Detect which cell encompasses the target text, then output its [x, y] center coordinate. 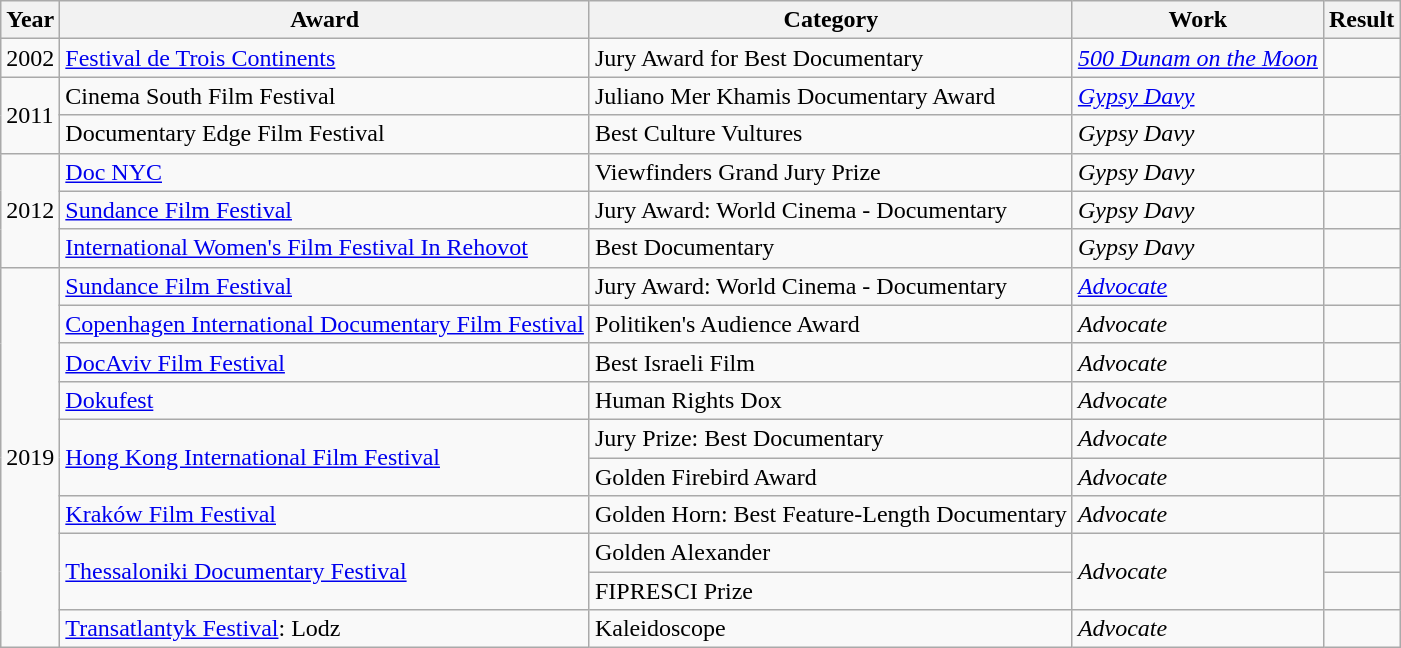
Result [1361, 20]
2002 [30, 58]
Best Culture Vultures [830, 134]
Jury Prize: Best Documentary [830, 438]
2011 [30, 115]
Best Israeli Film [830, 362]
Human Rights Dox [830, 400]
Festival de Trois Continents [325, 58]
2012 [30, 210]
International Women's Film Festival In Rehovot [325, 248]
Award [325, 20]
Hong Kong International Film Festival [325, 457]
Category [830, 20]
Doc NYC [325, 172]
500 Dunam on the Moon [1198, 58]
Dokufest [325, 400]
Kaleidoscope [830, 629]
Work [1198, 20]
FIPRESCI Prize [830, 591]
Documentary Edge Film Festival [325, 134]
Thessaloniki Documentary Festival [325, 572]
2019 [30, 458]
Best Documentary [830, 248]
Juliano Mer Khamis Documentary Award [830, 96]
Kraków Film Festival [325, 515]
Golden Horn: Best Feature-Length Documentary [830, 515]
DocAviv Film Festival [325, 362]
Politiken's Audience Award [830, 324]
Copenhagen International Documentary Film Festival [325, 324]
Golden Alexander [830, 553]
Viewfinders Grand Jury Prize [830, 172]
Cinema South Film Festival [325, 96]
Jury Award for Best Documentary [830, 58]
Golden Firebird Award [830, 477]
Transatlantyk Festival: Lodz [325, 629]
Year [30, 20]
